Find where the given text appears and provide that cell's center as [x, y] coordinate. 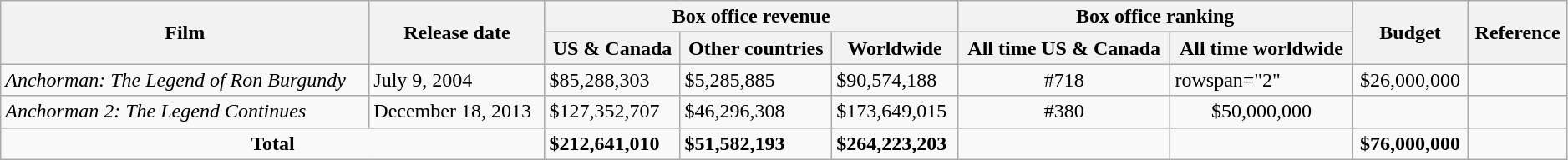
Reference [1517, 32]
$90,574,188 [896, 80]
$264,223,203 [896, 143]
Other countries [756, 48]
$85,288,303 [612, 80]
$26,000,000 [1410, 80]
Worldwide [896, 48]
$50,000,000 [1261, 112]
$173,649,015 [896, 112]
$212,641,010 [612, 143]
Release date [457, 32]
Anchorman: The Legend of Ron Burgundy [185, 80]
December 18, 2013 [457, 112]
US & Canada [612, 48]
Box office revenue [751, 17]
$51,582,193 [756, 143]
#380 [1064, 112]
Total [272, 143]
$76,000,000 [1410, 143]
Budget [1410, 32]
#718 [1064, 80]
$5,285,885 [756, 80]
All time US & Canada [1064, 48]
rowspan="2" [1261, 80]
Anchorman 2: The Legend Continues [185, 112]
Box office ranking [1154, 17]
July 9, 2004 [457, 80]
Film [185, 32]
$46,296,308 [756, 112]
All time worldwide [1261, 48]
$127,352,707 [612, 112]
